Provide the (x, y) coordinate of the cell's center where the given text is located.  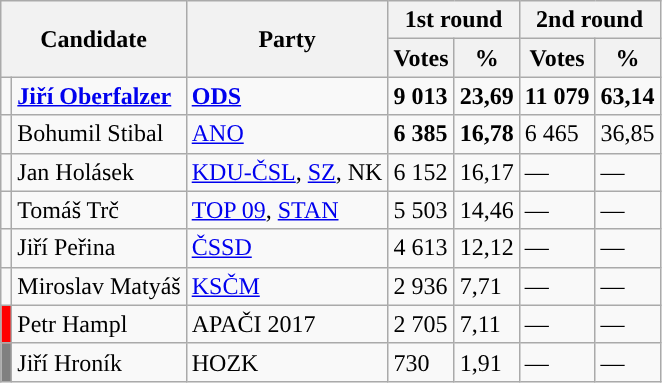
Jiří Hroník (99, 362)
16,17 (486, 172)
KDU-ČSL, SZ, NK (287, 172)
2nd round (590, 20)
6 385 (421, 134)
730 (421, 362)
16,78 (486, 134)
Candidate (94, 39)
Jan Holásek (99, 172)
36,85 (628, 134)
63,14 (628, 96)
ČSSD (287, 248)
1st round (454, 20)
ANO (287, 134)
6 465 (557, 134)
9 013 (421, 96)
Party (287, 39)
1,91 (486, 362)
7,71 (486, 286)
6 152 (421, 172)
Tomáš Trč (99, 210)
Jiří Oberfalzer (99, 96)
5 503 (421, 210)
TOP 09, STAN (287, 210)
23,69 (486, 96)
APAČI 2017 (287, 324)
4 613 (421, 248)
14,46 (486, 210)
HOZK (287, 362)
Bohumil Stibal (99, 134)
11 079 (557, 96)
Petr Hampl (99, 324)
2 936 (421, 286)
7,11 (486, 324)
2 705 (421, 324)
ODS (287, 96)
Jiří Peřina (99, 248)
Miroslav Matyáš (99, 286)
KSČM (287, 286)
12,12 (486, 248)
